Identify which cell holds the provided text, then report its (x, y) central coordinate. 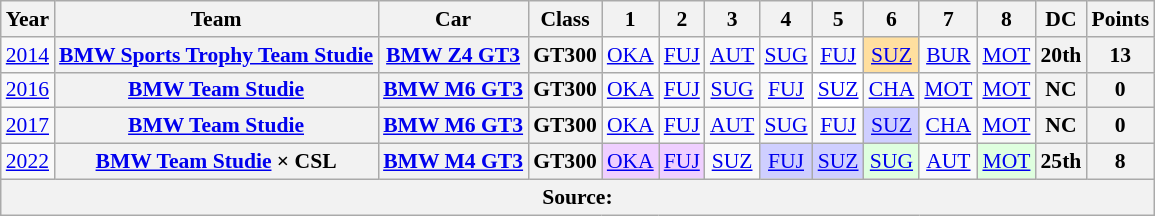
Points (1120, 19)
2017 (28, 126)
Year (28, 19)
2016 (28, 90)
25th (1060, 162)
Car (453, 19)
2014 (28, 55)
BMW Sports Trophy Team Studie (216, 55)
13 (1120, 55)
BUR (948, 55)
5 (838, 19)
DC (1060, 19)
Source: (578, 197)
Class (565, 19)
Team (216, 19)
2022 (28, 162)
4 (786, 19)
2 (682, 19)
BMW M4 GT3 (453, 162)
7 (948, 19)
6 (892, 19)
20th (1060, 55)
3 (732, 19)
BMW Team Studie × CSL (216, 162)
BMW Z4 GT3 (453, 55)
1 (630, 19)
